Search for the cell housing the specified text and yield its (X, Y) center coordinate. 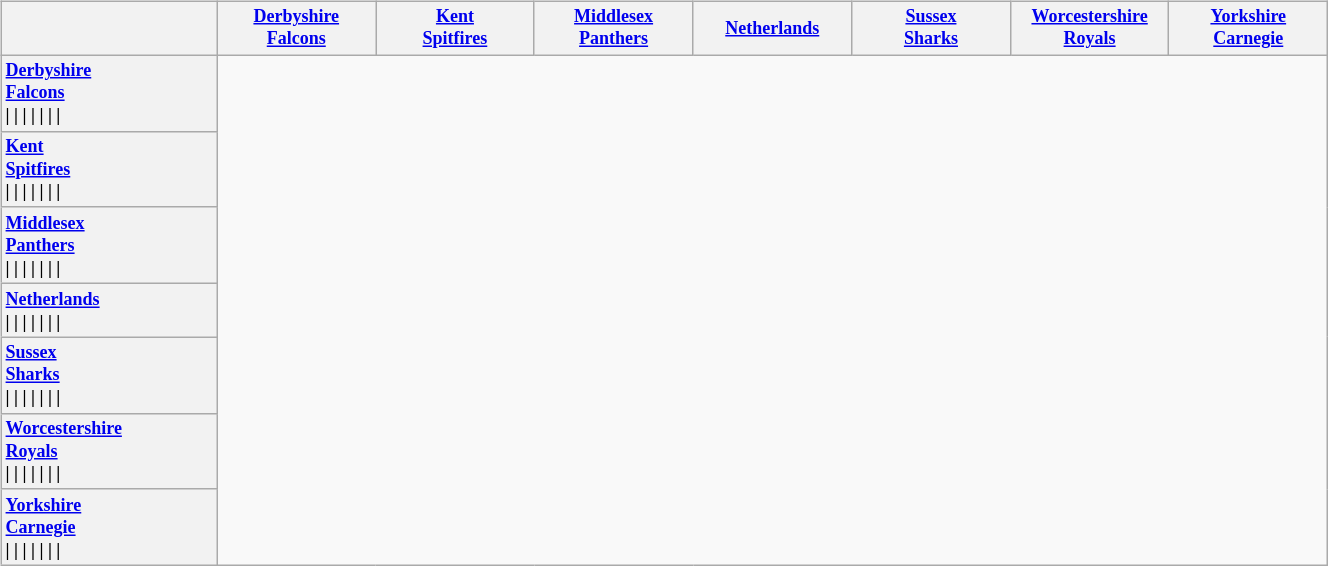
WorcestershireRoyals (1090, 28)
YorkshireCarnegie | | | | | | | (109, 527)
KentSpitfires (456, 28)
DerbyshireFalcons | | | | | | | (109, 93)
KentSpitfires | | | | | | | (109, 169)
SussexSharks | | | | | | | (109, 375)
Netherlands | | | | | | | (109, 310)
SussexSharks (932, 28)
WorcestershireRoyals | | | | | | | (109, 451)
Netherlands (772, 28)
DerbyshireFalcons (296, 28)
MiddlesexPanthers | | | | | | | (109, 245)
YorkshireCarnegie (1248, 28)
MiddlesexPanthers (614, 28)
